Provide the [X, Y] coordinate of the cell's center where the given text is located.  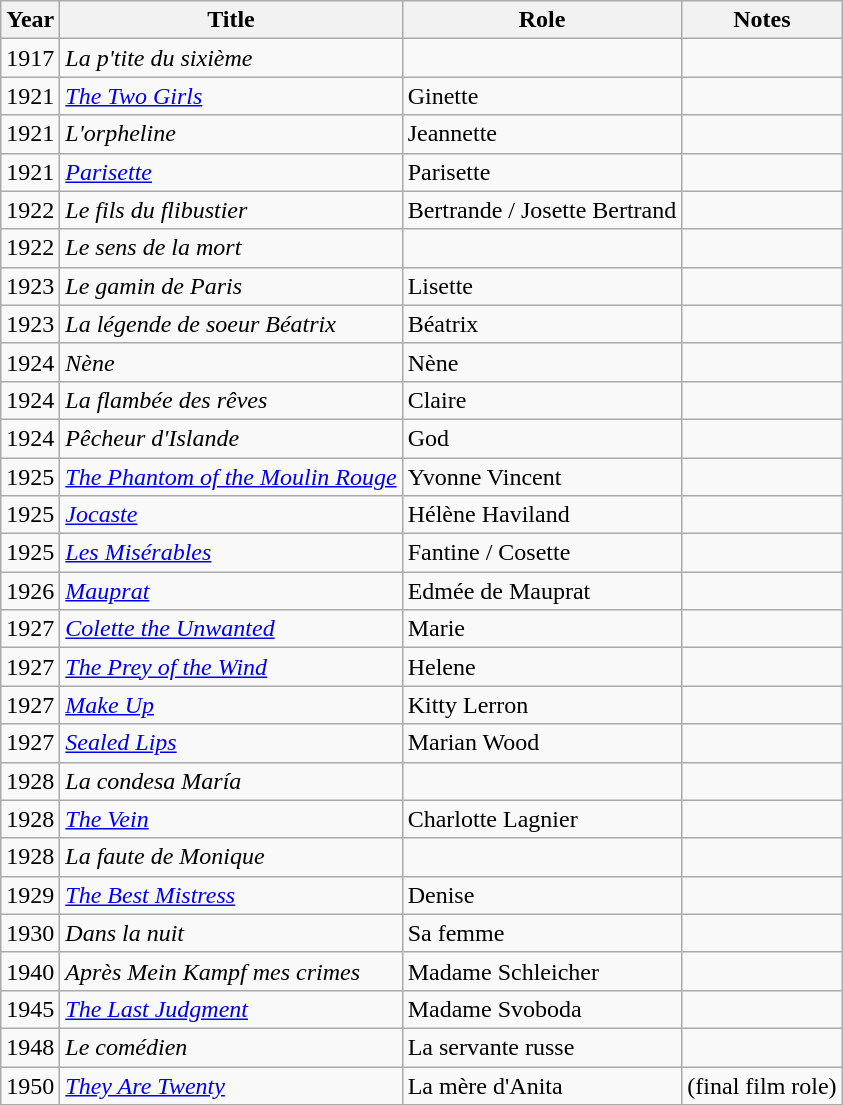
Edmée de Mauprat [542, 591]
L'orpheline [231, 134]
1929 [30, 895]
Title [231, 20]
Le fils du flibustier [231, 210]
1917 [30, 58]
Kitty Lerron [542, 705]
1950 [30, 1085]
Year [30, 20]
The Prey of the Wind [231, 667]
Ginette [542, 96]
The Two Girls [231, 96]
Lisette [542, 286]
La flambée des rêves [231, 400]
La servante russe [542, 1047]
1940 [30, 971]
Helene [542, 667]
Béatrix [542, 324]
Notes [762, 20]
Marie [542, 629]
Pêcheur d'Islande [231, 438]
Après Mein Kampf mes crimes [231, 971]
Mauprat [231, 591]
1945 [30, 1009]
1930 [30, 933]
Fantine / Cosette [542, 553]
Jocaste [231, 515]
La p'tite du sixième [231, 58]
La légende de soeur Béatrix [231, 324]
Denise [542, 895]
1926 [30, 591]
The Last Judgment [231, 1009]
The Phantom of the Moulin Rouge [231, 477]
Sealed Lips [231, 743]
Madame Schleicher [542, 971]
The Vein [231, 819]
They Are Twenty [231, 1085]
La condesa María [231, 781]
Claire [542, 400]
The Best Mistress [231, 895]
Hélène Haviland [542, 515]
Dans la nuit [231, 933]
Les Misérables [231, 553]
Le sens de la mort [231, 248]
Sa femme [542, 933]
1948 [30, 1047]
Le comédien [231, 1047]
Charlotte Lagnier [542, 819]
Marian Wood [542, 743]
God [542, 438]
Jeannette [542, 134]
(final film role) [762, 1085]
Make Up [231, 705]
La faute de Monique [231, 857]
Colette the Unwanted [231, 629]
Role [542, 20]
Yvonne Vincent [542, 477]
Madame Svoboda [542, 1009]
Bertrande / Josette Bertrand [542, 210]
La mère d'Anita [542, 1085]
Le gamin de Paris [231, 286]
